Locate the cell with the specified text and output its [x, y] center coordinate. 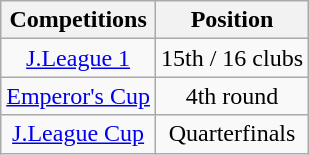
15th / 16 clubs [232, 58]
Position [232, 20]
4th round [232, 96]
J.League 1 [78, 58]
Quarterfinals [232, 134]
Competitions [78, 20]
J.League Cup [78, 134]
Emperor's Cup [78, 96]
